Find where the given text appears and provide that cell's center as (X, Y) coordinate. 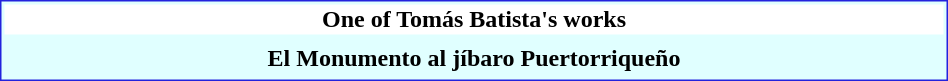
El Monumento al jíbaro Puertorriqueño (474, 59)
One of Tomás Batista's works (474, 19)
